Return [X, Y] of the center of cell containing provided text 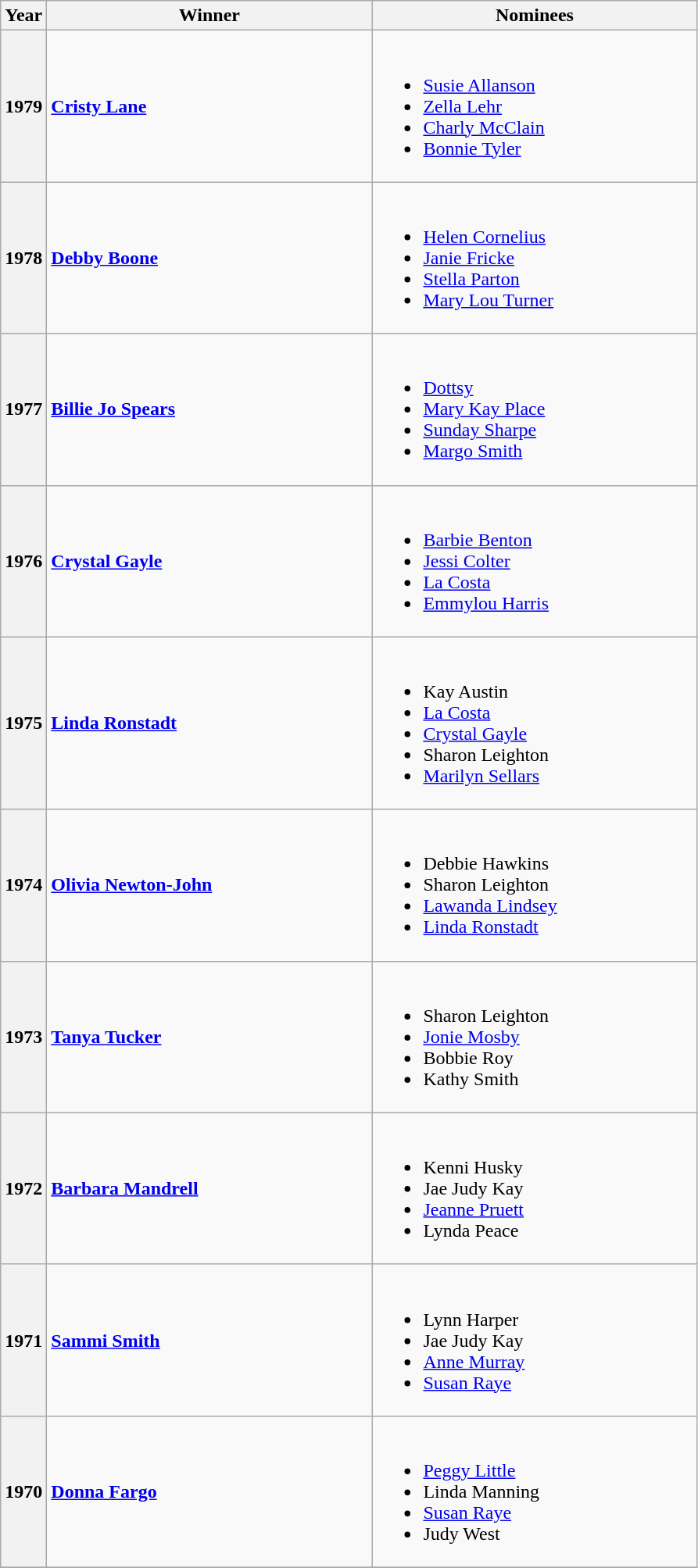
Kay AustinLa CostaCrystal GayleSharon LeightonMarilyn Sellars [535, 723]
DottsyMary Kay PlaceSunday SharpeMargo Smith [535, 409]
1979 [23, 106]
1972 [23, 1188]
Lynn HarperJae Judy KayAnne MurraySusan Raye [535, 1340]
1978 [23, 258]
Kenni HuskyJae Judy KayJeanne PruettLynda Peace [535, 1188]
1971 [23, 1340]
Year [23, 16]
Peggy LittleLinda ManningSusan RayeJudy West [535, 1491]
Debbie HawkinsSharon LeightonLawanda LindseyLinda Ronstadt [535, 885]
Susie AllansonZella LehrCharly McClainBonnie Tyler [535, 106]
1977 [23, 409]
Linda Ronstadt [209, 723]
1976 [23, 561]
1974 [23, 885]
Cristy Lane [209, 106]
Olivia Newton-John [209, 885]
Donna Fargo [209, 1491]
Sammi Smith [209, 1340]
Tanya Tucker [209, 1037]
Crystal Gayle [209, 561]
1973 [23, 1037]
Nominees [535, 16]
Sharon LeightonJonie MosbyBobbie RoyKathy Smith [535, 1037]
1970 [23, 1491]
Barbara Mandrell [209, 1188]
Barbie BentonJessi ColterLa CostaEmmylou Harris [535, 561]
1975 [23, 723]
Debby Boone [209, 258]
Billie Jo Spears [209, 409]
Winner [209, 16]
Helen CorneliusJanie FrickeStella PartonMary Lou Turner [535, 258]
